Capture the cell that displays the provided text and extract its (X, Y) central coordinate. 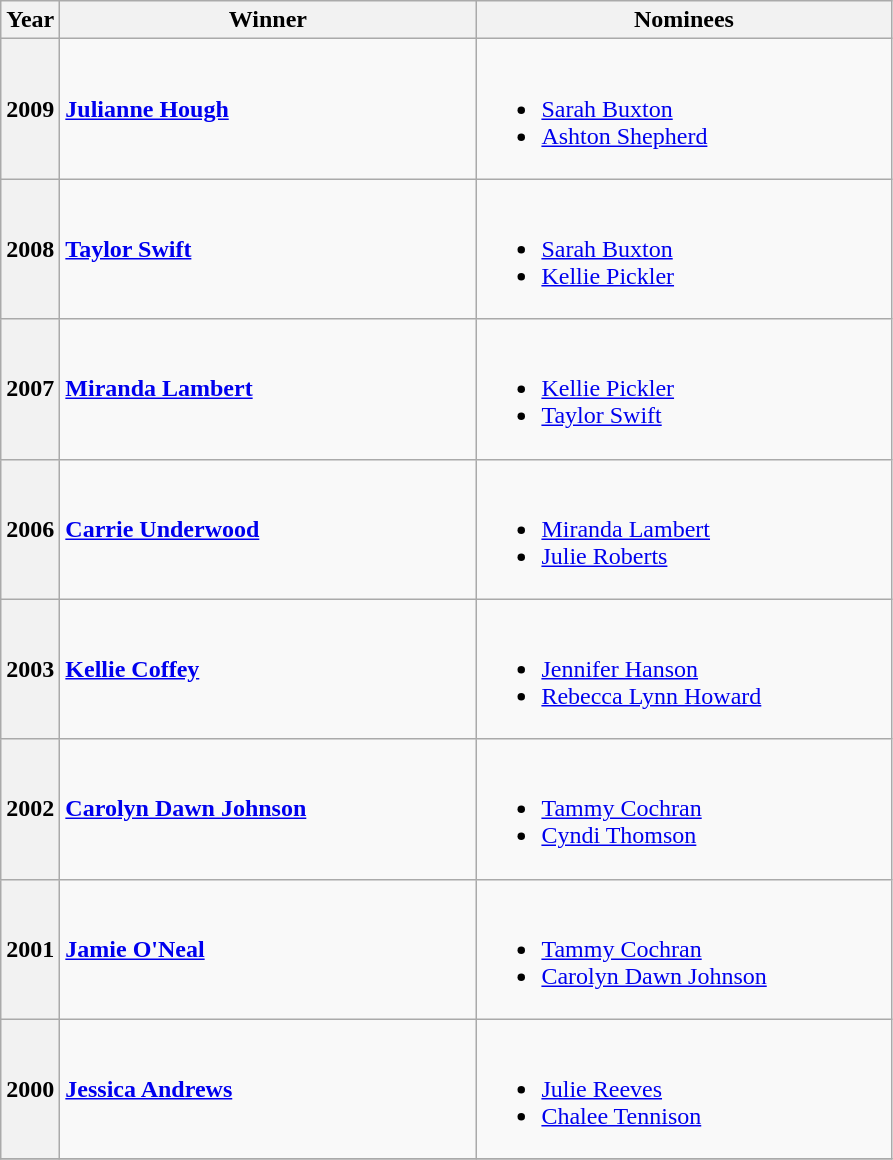
Kellie PicklerTaylor Swift (684, 389)
2003 (30, 669)
Tammy CochranCarolyn Dawn Johnson (684, 949)
Carrie Underwood (268, 529)
Tammy CochranCyndi Thomson (684, 809)
2007 (30, 389)
Carolyn Dawn Johnson (268, 809)
Miranda Lambert (268, 389)
Winner (268, 20)
2001 (30, 949)
Julianne Hough (268, 109)
Jamie O'Neal (268, 949)
Jennifer HansonRebecca Lynn Howard (684, 669)
2009 (30, 109)
Nominees (684, 20)
Sarah BuxtonAshton Shepherd (684, 109)
2002 (30, 809)
2006 (30, 529)
Jessica Andrews (268, 1089)
Miranda LambertJulie Roberts (684, 529)
Year (30, 20)
Taylor Swift (268, 249)
2008 (30, 249)
Sarah BuxtonKellie Pickler (684, 249)
Kellie Coffey (268, 669)
2000 (30, 1089)
Julie ReevesChalee Tennison (684, 1089)
